Determine the [X, Y] coordinate at the center of the cell enclosing the given text.  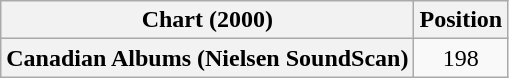
Chart (2000) [208, 20]
198 [461, 58]
Canadian Albums (Nielsen SoundScan) [208, 58]
Position [461, 20]
